Return [X, Y] of the center of cell containing provided text 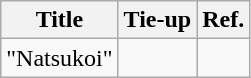
Ref. [224, 20]
"Natsukoi" [60, 58]
Tie-up [158, 20]
Title [60, 20]
